Provide the (x, y) coordinate of the cell's center where the given text is located.  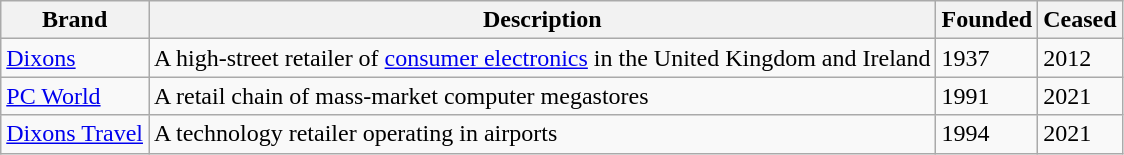
PC World (75, 96)
Founded (987, 20)
A retail chain of mass-market computer megastores (542, 96)
1991 (987, 96)
2012 (1080, 58)
Dixons (75, 58)
A high-street retailer of consumer electronics in the United Kingdom and Ireland (542, 58)
Dixons Travel (75, 134)
A technology retailer operating in airports (542, 134)
Description (542, 20)
1994 (987, 134)
Ceased (1080, 20)
1937 (987, 58)
Brand (75, 20)
